From the cell containing the given text, extract its center point as (X, Y) coordinate. 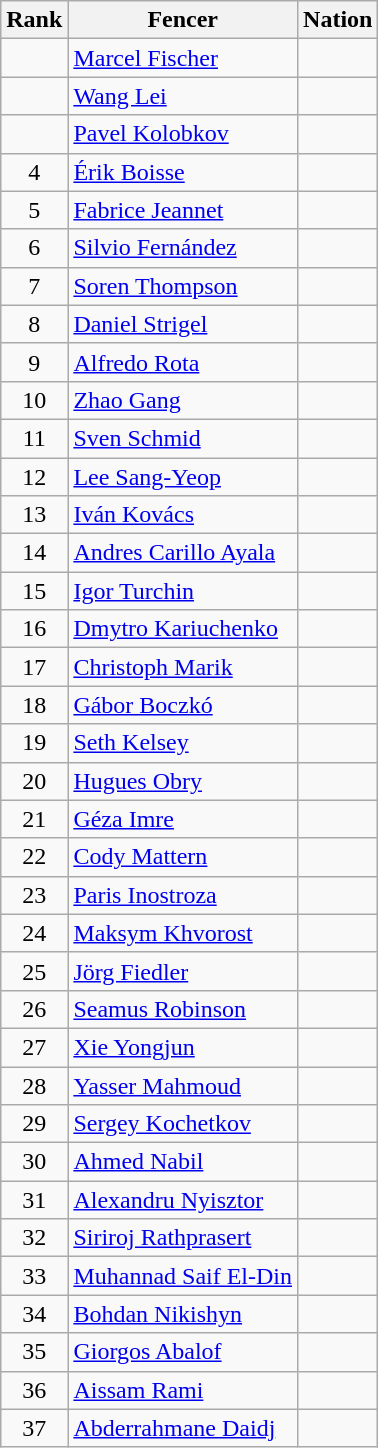
19 (34, 743)
Dmytro Kariuchenko (183, 629)
Pavel Kolobkov (183, 134)
13 (34, 515)
Daniel Strigel (183, 324)
Siriroj Rathprasert (183, 1238)
Christoph Marik (183, 667)
Soren Thompson (183, 286)
26 (34, 1009)
30 (34, 1162)
32 (34, 1238)
Giorgos Abalof (183, 1352)
Bohdan Nikishyn (183, 1314)
24 (34, 933)
11 (34, 438)
7 (34, 286)
Cody Mattern (183, 857)
27 (34, 1047)
Alexandru Nyisztor (183, 1200)
33 (34, 1276)
Iván Kovács (183, 515)
36 (34, 1390)
6 (34, 248)
Seth Kelsey (183, 743)
Yasser Mahmoud (183, 1085)
Sven Schmid (183, 438)
31 (34, 1200)
16 (34, 629)
17 (34, 667)
Igor Turchin (183, 591)
Silvio Fernández (183, 248)
Fencer (183, 20)
15 (34, 591)
Seamus Robinson (183, 1009)
Aissam Rami (183, 1390)
Maksym Khvorost (183, 933)
Géza Imre (183, 819)
Wang Lei (183, 96)
20 (34, 781)
Lee Sang-Yeop (183, 477)
4 (34, 172)
Nation (338, 20)
35 (34, 1352)
Paris Inostroza (183, 895)
25 (34, 971)
14 (34, 553)
Marcel Fischer (183, 58)
Andres Carillo Ayala (183, 553)
Alfredo Rota (183, 362)
Abderrahmane Daidj (183, 1428)
23 (34, 895)
8 (34, 324)
Xie Yongjun (183, 1047)
Sergey Kochetkov (183, 1124)
5 (34, 210)
18 (34, 705)
37 (34, 1428)
10 (34, 400)
Rank (34, 20)
21 (34, 819)
12 (34, 477)
28 (34, 1085)
34 (34, 1314)
22 (34, 857)
Hugues Obry (183, 781)
Zhao Gang (183, 400)
Jörg Fiedler (183, 971)
Érik Boisse (183, 172)
Muhannad Saif El-Din (183, 1276)
Ahmed Nabil (183, 1162)
9 (34, 362)
29 (34, 1124)
Fabrice Jeannet (183, 210)
Gábor Boczkó (183, 705)
